Determine the [X, Y] coordinate at the center of the cell enclosing the given text.  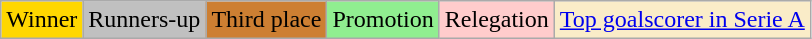
Winner [42, 20]
Third place [266, 20]
Promotion [383, 20]
Relegation [496, 20]
Runners-up [144, 20]
Top goalscorer in Serie A [682, 20]
